Determine the [x, y] coordinate at the center of the cell enclosing the given text.  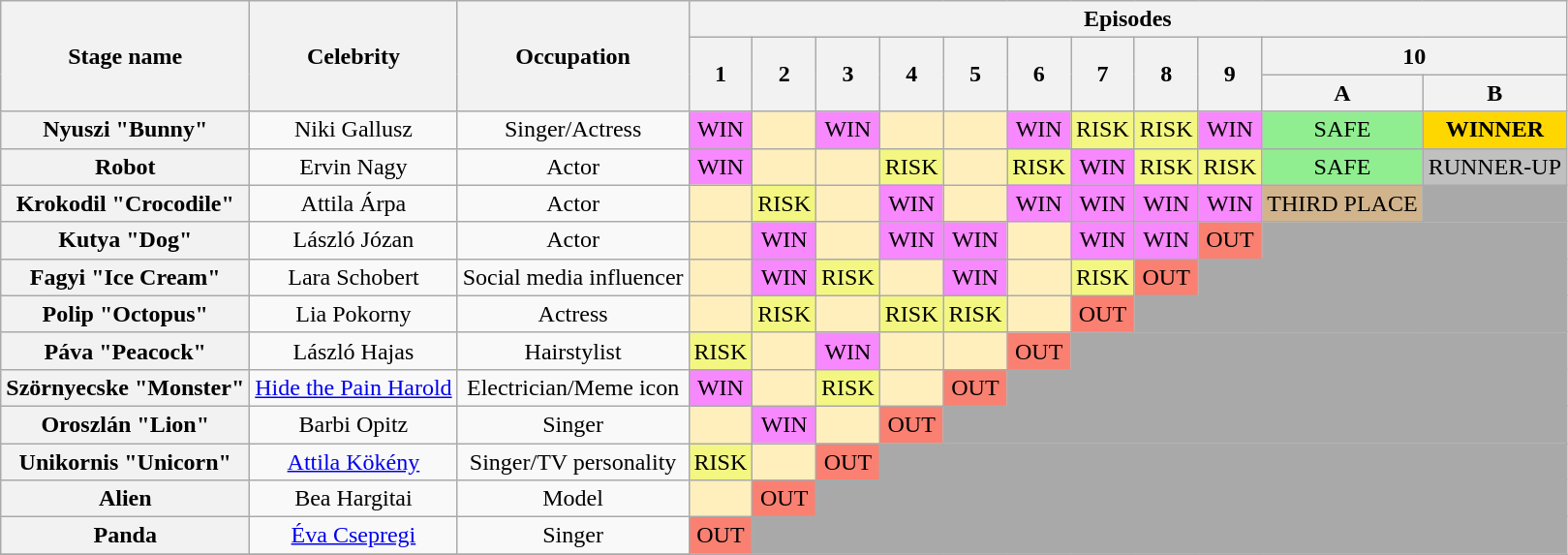
2 [784, 75]
Krokodil "Crocodile" [126, 203]
László Józan [354, 240]
Singer/Actress [573, 130]
Fagyi "Ice Cream" [126, 277]
9 [1230, 75]
Hairstylist [573, 351]
4 [911, 75]
5 [975, 75]
WINNER [1494, 130]
Barbi Opitz [354, 424]
Attila Árpa [354, 203]
RUNNER-UP [1494, 167]
Lia Pokorny [354, 314]
Panda [126, 536]
THIRD PLACE [1342, 203]
Attila Kökény [354, 462]
Electrician/Meme icon [573, 387]
10 [1414, 56]
Social media influencer [573, 277]
A [1342, 93]
Lara Schobert [354, 277]
Niki Gallusz [354, 130]
Hide the Pain Harold [354, 387]
B [1494, 93]
Éva Csepregi [354, 536]
Kutya "Dog" [126, 240]
Szörnyecske "Monster" [126, 387]
Polip "Octopus" [126, 314]
Unikornis "Unicorn" [126, 462]
Bea Hargitai [354, 499]
Robot [126, 167]
6 [1039, 75]
7 [1103, 75]
Singer/TV personality [573, 462]
Alien [126, 499]
Model [573, 499]
Occupation [573, 56]
8 [1166, 75]
Ervin Nagy [354, 167]
Páva "Peacock" [126, 351]
Actress [573, 314]
3 [848, 75]
László Hajas [354, 351]
Oroszlán "Lion" [126, 424]
Celebrity [354, 56]
Stage name [126, 56]
Episodes [1127, 19]
1 [721, 75]
Nyuszi "Bunny" [126, 130]
